Determine the [X, Y] coordinate at the center of the cell enclosing the given text.  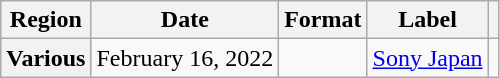
Various [46, 58]
Date [185, 20]
Label [428, 20]
Region [46, 20]
Sony Japan [428, 58]
February 16, 2022 [185, 58]
Format [323, 20]
